From the cell containing the given text, extract its center point as (x, y) coordinate. 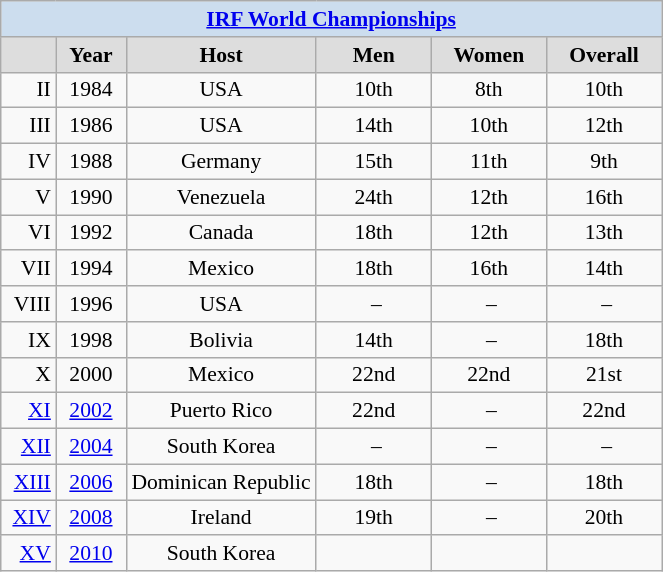
III (28, 126)
IRF World Championships (332, 19)
2000 (91, 375)
21st (604, 375)
V (28, 197)
XIII (28, 482)
2002 (91, 411)
II (28, 90)
Puerto Rico (221, 411)
24th (374, 197)
XV (28, 554)
Venezuela (221, 197)
15th (374, 162)
IV (28, 162)
Men (374, 55)
Bolivia (221, 340)
Women (488, 55)
2008 (91, 518)
XII (28, 447)
XIV (28, 518)
1990 (91, 197)
VI (28, 233)
1998 (91, 340)
19th (374, 518)
XI (28, 411)
1996 (91, 304)
Year (91, 55)
20th (604, 518)
1988 (91, 162)
11th (488, 162)
Ireland (221, 518)
9th (604, 162)
13th (604, 233)
Dominican Republic (221, 482)
Overall (604, 55)
IX (28, 340)
Germany (221, 162)
Host (221, 55)
2006 (91, 482)
8th (488, 90)
1986 (91, 126)
VII (28, 269)
2010 (91, 554)
1994 (91, 269)
VIII (28, 304)
2004 (91, 447)
1992 (91, 233)
X (28, 375)
Canada (221, 233)
1984 (91, 90)
